Return (x, y) of the center of cell containing provided text 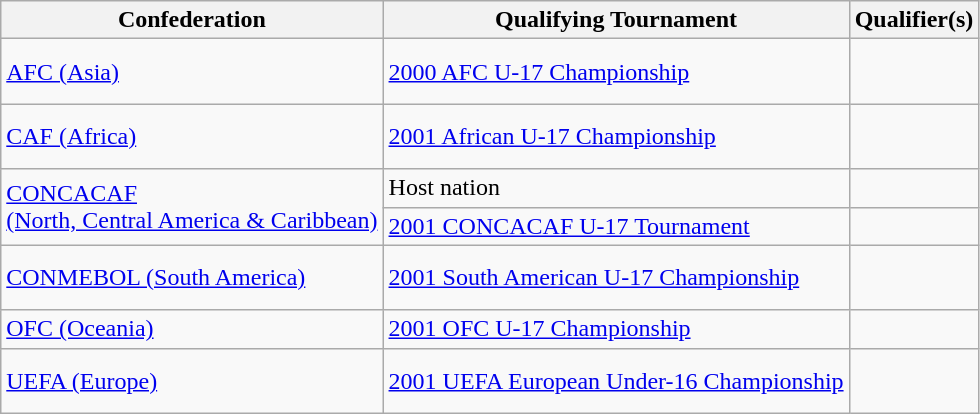
OFC (Oceania) (192, 329)
AFC (Asia) (192, 72)
2001 South American U-17 Championship (616, 278)
CAF (Africa) (192, 136)
Qualifying Tournament (616, 20)
Qualifier(s) (914, 20)
2001 CONCACAF U-17 Tournament (616, 226)
2001 UEFA European Under-16 Championship (616, 380)
CONCACAF(North, Central America & Caribbean) (192, 207)
CONMEBOL (South America) (192, 278)
2000 AFC U-17 Championship (616, 72)
Host nation (616, 188)
2001 African U-17 Championship (616, 136)
Confederation (192, 20)
2001 OFC U-17 Championship (616, 329)
UEFA (Europe) (192, 380)
